Return the [X, Y] coordinate for the center point of the cell that contains the specified text.  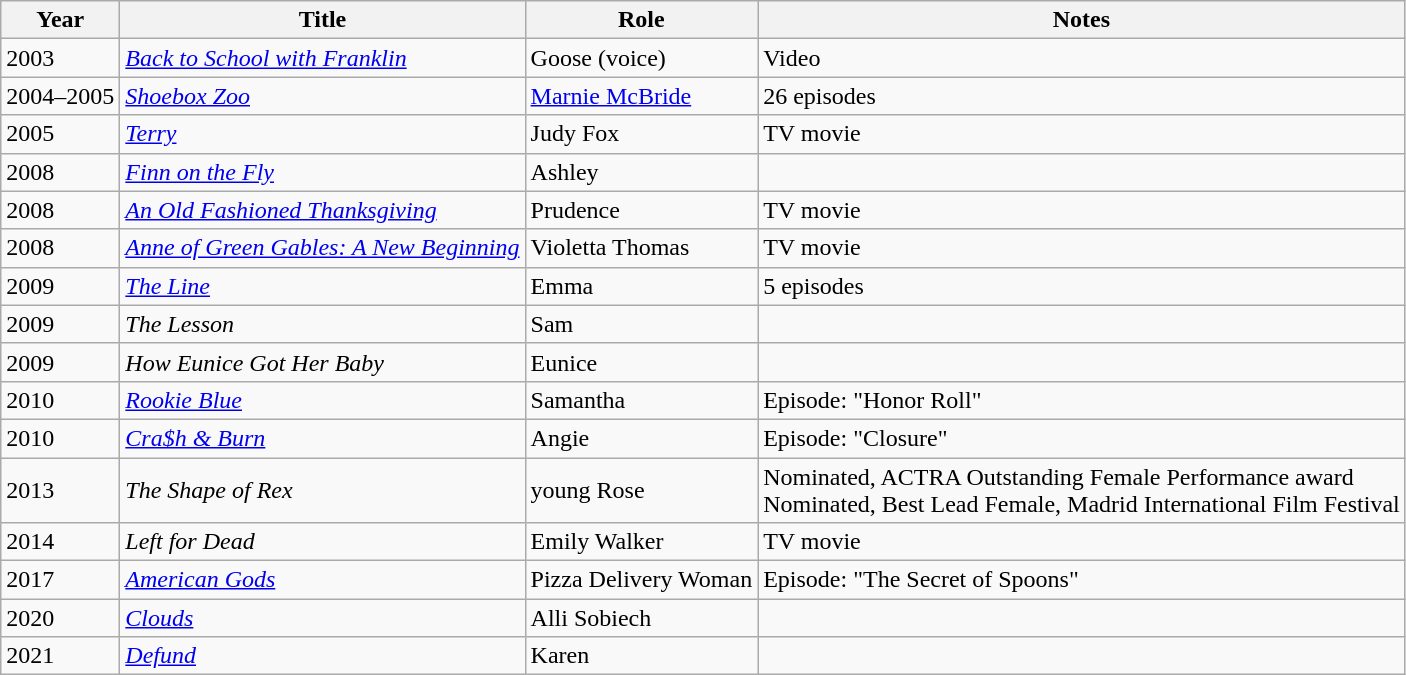
2017 [60, 580]
2005 [60, 134]
Role [642, 20]
Violetta Thomas [642, 248]
How Eunice Got Her Baby [322, 362]
Defund [322, 656]
2003 [60, 58]
Karen [642, 656]
5 episodes [1082, 286]
Judy Fox [642, 134]
The Shape of Rex [322, 490]
Samantha [642, 400]
Notes [1082, 20]
Shoebox Zoo [322, 96]
An Old Fashioned Thanksgiving [322, 210]
Alli Sobiech [642, 618]
Episode: "The Secret of Spoons" [1082, 580]
American Gods [322, 580]
26 episodes [1082, 96]
Year [60, 20]
The Lesson [322, 324]
Eunice [642, 362]
Left for Dead [322, 542]
Pizza Delivery Woman [642, 580]
Angie [642, 438]
2021 [60, 656]
The Line [322, 286]
Ashley [642, 172]
Rookie Blue [322, 400]
Nominated, ACTRA Outstanding Female Performance awardNominated, Best Lead Female, Madrid International Film Festival [1082, 490]
Finn on the Fly [322, 172]
Goose (voice) [642, 58]
2014 [60, 542]
Back to School with Franklin [322, 58]
2004–2005 [60, 96]
Cra$h & Burn [322, 438]
2013 [60, 490]
2020 [60, 618]
Clouds [322, 618]
Emma [642, 286]
Emily Walker [642, 542]
Sam [642, 324]
young Rose [642, 490]
Video [1082, 58]
Episode: "Closure" [1082, 438]
Marnie McBride [642, 96]
Title [322, 20]
Episode: "Honor Roll" [1082, 400]
Terry [322, 134]
Anne of Green Gables: A New Beginning [322, 248]
Prudence [642, 210]
